Determine the [x, y] coordinate at the center of the cell enclosing the given text.  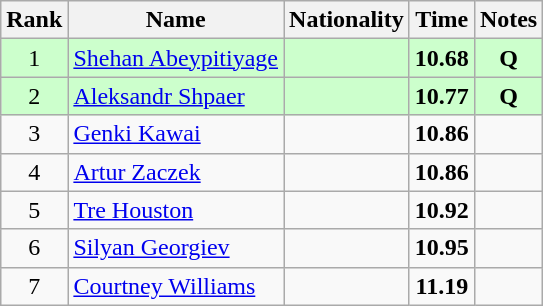
7 [34, 286]
Artur Zaczek [176, 172]
Silyan Georgiev [176, 248]
Notes [508, 20]
Time [442, 20]
Aleksandr Shpaer [176, 96]
Rank [34, 20]
10.77 [442, 96]
10.95 [442, 248]
10.68 [442, 58]
Nationality [347, 20]
10.92 [442, 210]
Name [176, 20]
3 [34, 134]
1 [34, 58]
Courtney Williams [176, 286]
Tre Houston [176, 210]
Shehan Abeypitiyage [176, 58]
11.19 [442, 286]
4 [34, 172]
5 [34, 210]
2 [34, 96]
Genki Kawai [176, 134]
6 [34, 248]
